Scan for the cell matching the given text and deliver its [X, Y] coordinate at center. 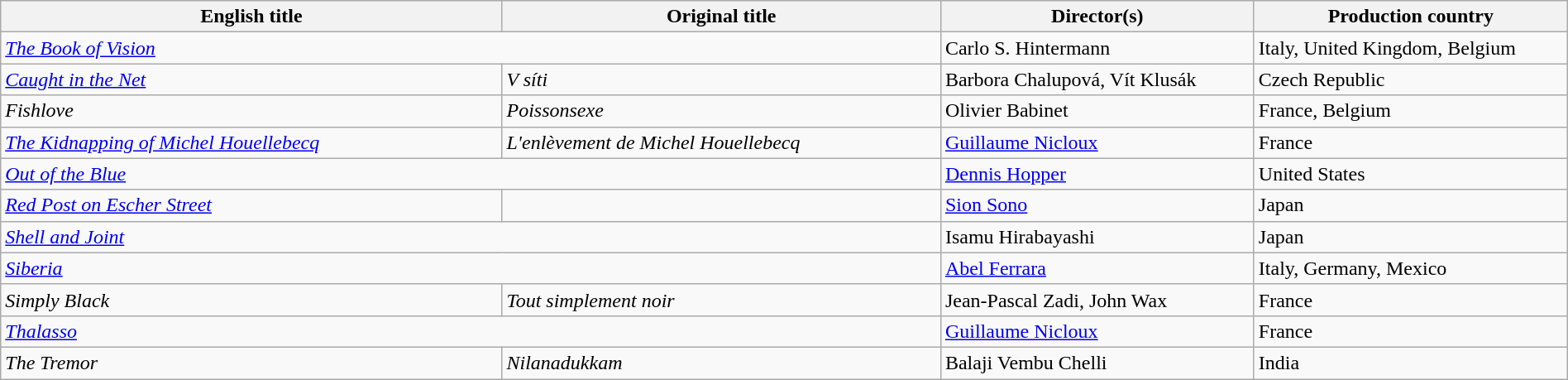
English title [251, 17]
Jean-Pascal Zadi, John Wax [1097, 300]
V síti [721, 79]
Siberia [471, 268]
Tout simplement noir [721, 300]
The Tremor [251, 363]
Carlo S. Hintermann [1097, 48]
United States [1411, 174]
Barbora Chalupová, Vít Klusák [1097, 79]
Original title [721, 17]
Czech Republic [1411, 79]
The Kidnapping of Michel Houellebecq [251, 142]
Caught in the Net [251, 79]
Italy, Germany, Mexico [1411, 268]
Isamu Hirabayashi [1097, 237]
Balaji Vembu Chelli [1097, 363]
Simply Black [251, 300]
Thalasso [471, 331]
Olivier Babinet [1097, 111]
L'enlèvement de Michel Houellebecq [721, 142]
Sion Sono [1097, 205]
Abel Ferrara [1097, 268]
India [1411, 363]
Poissonsexe [721, 111]
Director(s) [1097, 17]
Dennis Hopper [1097, 174]
Red Post on Escher Street [251, 205]
The Book of Vision [471, 48]
France, Belgium [1411, 111]
Italy, United Kingdom, Belgium [1411, 48]
Production country [1411, 17]
Nilanadukkam [721, 363]
Fishlove [251, 111]
Out of the Blue [471, 174]
Shell and Joint [471, 237]
